Capture the cell that displays the provided text and extract its (x, y) central coordinate. 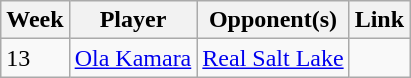
Player (133, 20)
Link (379, 20)
Real Salt Lake (273, 58)
Opponent(s) (273, 20)
13 (35, 58)
Ola Kamara (133, 58)
Week (35, 20)
